Scan for the cell matching the given text and deliver its (X, Y) coordinate at center. 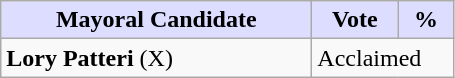
% (426, 20)
Lory Patteri (X) (156, 58)
Vote (355, 20)
Mayoral Candidate (156, 20)
Acclaimed (383, 58)
